Output the (X, Y) coordinate of the center of the cell containing the given text.  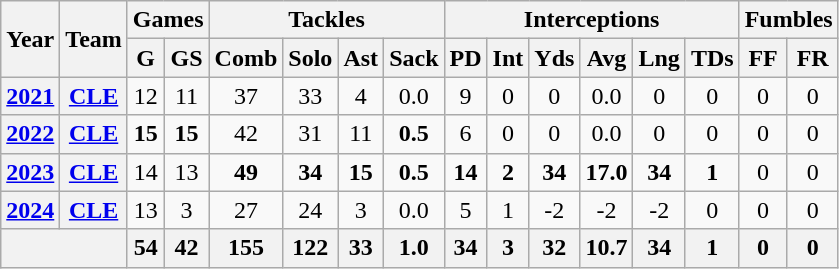
Games (168, 20)
54 (146, 248)
GS (186, 58)
31 (310, 134)
24 (310, 210)
Lng (659, 58)
Comb (246, 58)
10.7 (606, 248)
2024 (30, 210)
Tackles (326, 20)
12 (146, 96)
5 (466, 210)
Yds (554, 58)
37 (246, 96)
2022 (30, 134)
155 (246, 248)
2 (508, 172)
1.0 (414, 248)
2021 (30, 96)
Team (94, 39)
Int (508, 58)
Fumbles (788, 20)
FF (763, 58)
Solo (310, 58)
Sack (414, 58)
122 (310, 248)
17.0 (606, 172)
6 (466, 134)
32 (554, 248)
FR (812, 58)
9 (466, 96)
TDs (712, 58)
G (146, 58)
49 (246, 172)
27 (246, 210)
2023 (30, 172)
Interceptions (592, 20)
Ast (361, 58)
Year (30, 39)
Avg (606, 58)
PD (466, 58)
4 (361, 96)
